Determine the (X, Y) coordinate at the center of the cell enclosing the given text.  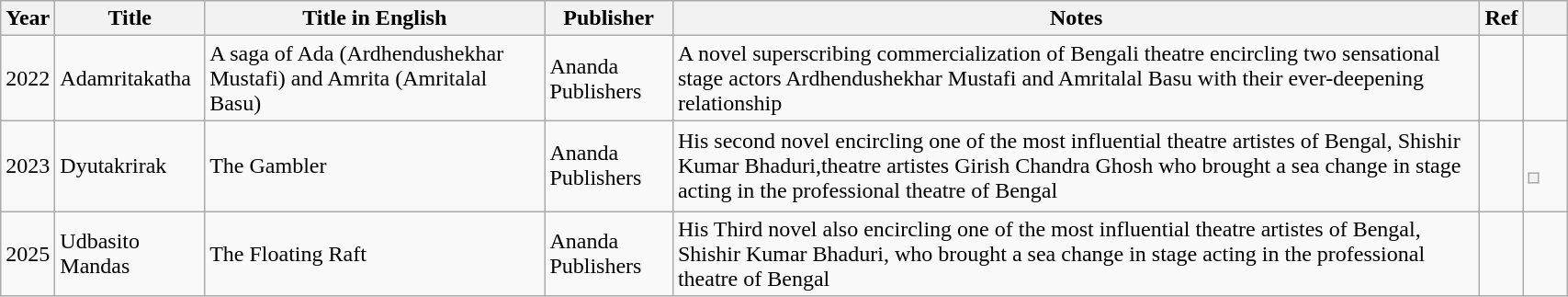
2025 (28, 254)
The Gambler (375, 166)
Publisher (609, 18)
A saga of Ada (Ardhendushekhar Mustafi) and Amrita (Amritalal Basu) (375, 78)
2022 (28, 78)
Year (28, 18)
Title in English (375, 18)
The Floating Raft (375, 254)
Notes (1077, 18)
2023 (28, 166)
Udbasito Mandas (130, 254)
Dyutakrirak (130, 166)
Title (130, 18)
Ref (1501, 18)
Adamritakatha (130, 78)
